Scan for the cell matching the given text and deliver its (X, Y) coordinate at center. 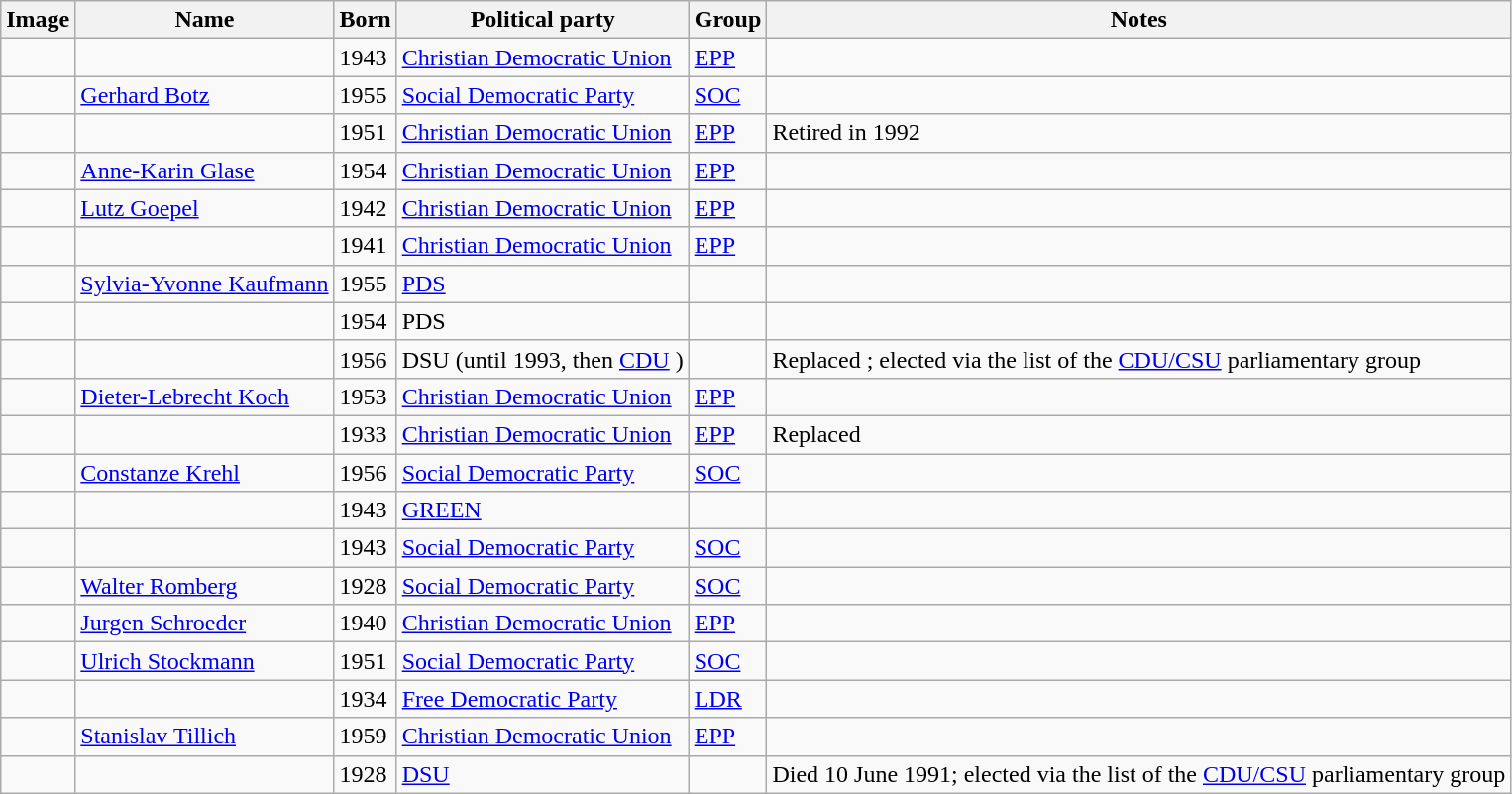
LDR (727, 699)
Died 10 June 1991; elected via the list of the CDU/CSU parliamentary group (1139, 774)
Jurgen Schroeder (204, 624)
1942 (365, 208)
Free Democratic Party (543, 699)
Retired in 1992 (1139, 133)
Name (204, 20)
1933 (365, 434)
DSU (until 1993, then CDU ) (543, 359)
Born (365, 20)
Political party (543, 20)
Anne-Karin Glase (204, 170)
1959 (365, 737)
1941 (365, 246)
1934 (365, 699)
Image (38, 20)
GREEN (543, 510)
Lutz Goepel (204, 208)
Dieter-Lebrecht Koch (204, 397)
Stanislav Tillich (204, 737)
Walter Romberg (204, 586)
Sylvia-Yvonne Kaufmann (204, 284)
1953 (365, 397)
Replaced ; elected via the list of the CDU/CSU parliamentary group (1139, 359)
Ulrich Stockmann (204, 661)
Gerhard Botz (204, 95)
Replaced (1139, 434)
Notes (1139, 20)
1940 (365, 624)
Group (727, 20)
Constanze Krehl (204, 473)
DSU (543, 774)
